Locate the cell with the specified text and output its [X, Y] center coordinate. 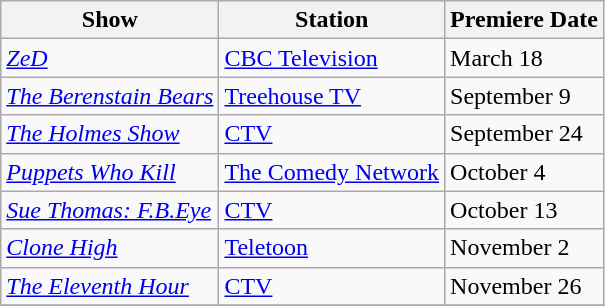
The Holmes Show [110, 134]
November 2 [524, 248]
October 4 [524, 172]
The Comedy Network [332, 172]
September 9 [524, 96]
ZeD [110, 58]
Puppets Who Kill [110, 172]
Sue Thomas: F.B.Eye [110, 210]
March 18 [524, 58]
Premiere Date [524, 20]
September 24 [524, 134]
October 13 [524, 210]
Treehouse TV [332, 96]
Station [332, 20]
Clone High [110, 248]
November 26 [524, 286]
The Eleventh Hour [110, 286]
Teletoon [332, 248]
Show [110, 20]
CBC Television [332, 58]
The Berenstain Bears [110, 96]
